Output the [X, Y] coordinate of the center of the cell containing the given text.  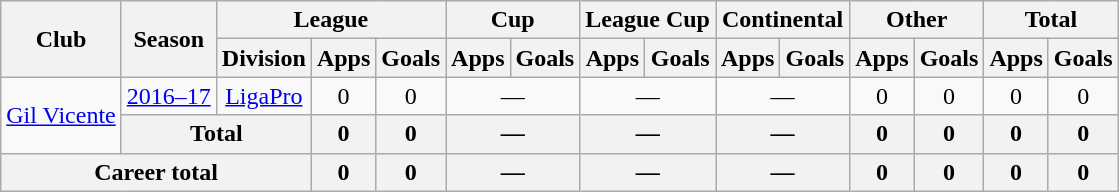
Career total [156, 172]
Cup [513, 20]
League Cup [648, 20]
2016–17 [168, 96]
Club [61, 39]
Gil Vicente [61, 115]
Season [168, 39]
League [330, 20]
LigaPro [264, 96]
Continental [783, 20]
Division [264, 58]
Other [917, 20]
